Determine the (x, y) coordinate at the center of the cell enclosing the given text.  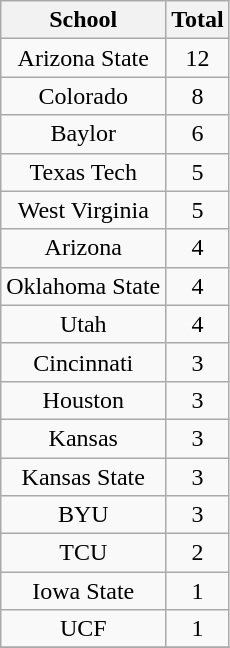
Colorado (84, 96)
UCF (84, 629)
Utah (84, 324)
8 (198, 96)
TCU (84, 553)
Texas Tech (84, 172)
Arizona (84, 248)
Iowa State (84, 591)
Houston (84, 400)
Baylor (84, 134)
School (84, 20)
West Virginia (84, 210)
2 (198, 553)
Oklahoma State (84, 286)
Cincinnati (84, 362)
Arizona State (84, 58)
6 (198, 134)
Total (198, 20)
Kansas State (84, 477)
12 (198, 58)
Kansas (84, 438)
BYU (84, 515)
